For the text-containing cell, return its midpoint in (X, Y) coordinate format. 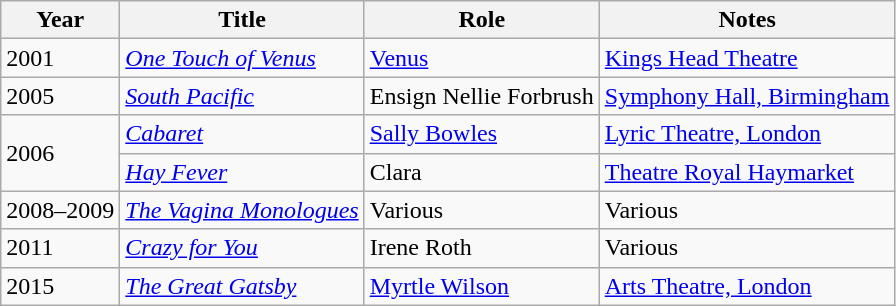
2008–2009 (60, 210)
The Great Gatsby (242, 286)
Crazy for You (242, 248)
2001 (60, 58)
Notes (747, 20)
Clara (482, 172)
Kings Head Theatre (747, 58)
Lyric Theatre, London (747, 134)
2006 (60, 153)
2005 (60, 96)
Title (242, 20)
2011 (60, 248)
One Touch of Venus (242, 58)
Year (60, 20)
Sally Bowles (482, 134)
2015 (60, 286)
Symphony Hall, Birmingham (747, 96)
Cabaret (242, 134)
South Pacific (242, 96)
Ensign Nellie Forbrush (482, 96)
Myrtle Wilson (482, 286)
Venus (482, 58)
Theatre Royal Haymarket (747, 172)
Role (482, 20)
Irene Roth (482, 248)
Hay Fever (242, 172)
The Vagina Monologues (242, 210)
Arts Theatre, London (747, 286)
